From the cell containing the given text, extract its center point as [X, Y] coordinate. 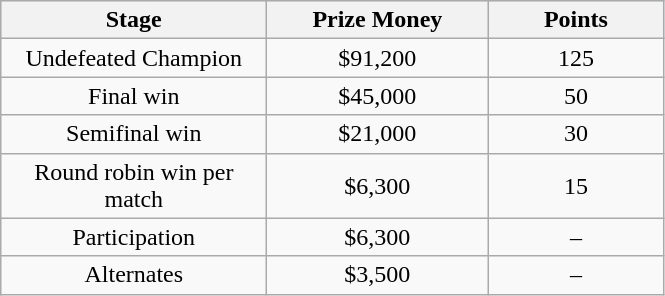
$21,000 [378, 134]
15 [576, 186]
Stage [134, 20]
30 [576, 134]
Alternates [134, 275]
Semifinal win [134, 134]
$91,200 [378, 58]
Final win [134, 96]
Points [576, 20]
$45,000 [378, 96]
Undefeated Champion [134, 58]
$3,500 [378, 275]
50 [576, 96]
Prize Money [378, 20]
Round robin win per match [134, 186]
125 [576, 58]
Participation [134, 237]
